Output the (x, y) coordinate of the center of the cell containing the given text.  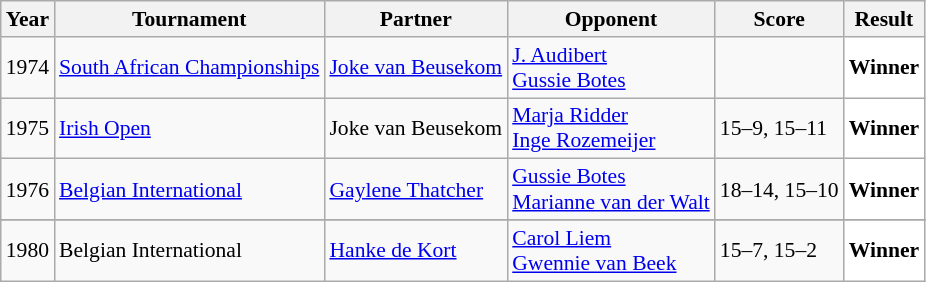
15–7, 15–2 (780, 250)
1974 (28, 68)
Year (28, 19)
Partner (416, 19)
J. Audibert Gussie Botes (611, 68)
Gussie Botes Marianne van der Walt (611, 190)
Gaylene Thatcher (416, 190)
Hanke de Kort (416, 250)
Marja Ridder Inge Rozemeijer (611, 128)
15–9, 15–11 (780, 128)
Tournament (189, 19)
18–14, 15–10 (780, 190)
Score (780, 19)
Carol Liem Gwennie van Beek (611, 250)
Opponent (611, 19)
Result (884, 19)
South African Championships (189, 68)
1980 (28, 250)
1975 (28, 128)
Irish Open (189, 128)
1976 (28, 190)
